Capture the cell that displays the provided text and extract its [X, Y] central coordinate. 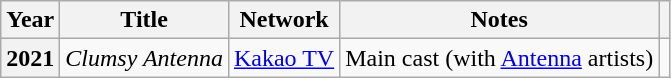
Network [284, 20]
2021 [30, 58]
Clumsy Antenna [144, 58]
Year [30, 20]
Main cast (with Antenna artists) [500, 58]
Notes [500, 20]
Kakao TV [284, 58]
Title [144, 20]
